Identify which cell holds the provided text, then report its [x, y] central coordinate. 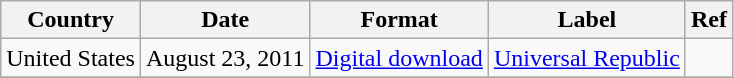
Digital download [399, 58]
Label [586, 20]
Date [225, 20]
Universal Republic [586, 58]
Format [399, 20]
August 23, 2011 [225, 58]
Country [71, 20]
United States [71, 58]
Ref [708, 20]
